Return the (X, Y) coordinate for the center point of the cell that contains the specified text.  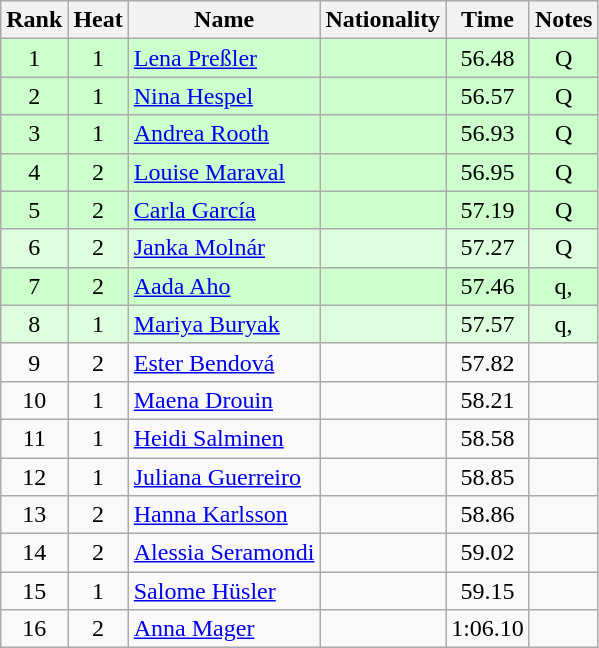
8 (34, 324)
Louise Maraval (224, 172)
4 (34, 172)
5 (34, 210)
Mariya Buryak (224, 324)
9 (34, 362)
Heat (98, 20)
Time (488, 20)
58.86 (488, 515)
Alessia Seramondi (224, 553)
3 (34, 134)
Heidi Salminen (224, 438)
56.93 (488, 134)
Janka Molnár (224, 248)
Hanna Karlsson (224, 515)
Rank (34, 20)
57.57 (488, 324)
12 (34, 477)
7 (34, 286)
6 (34, 248)
13 (34, 515)
Ester Bendová (224, 362)
Lena Preßler (224, 58)
Nationality (383, 20)
Juliana Guerreiro (224, 477)
58.85 (488, 477)
Carla García (224, 210)
14 (34, 553)
Anna Mager (224, 629)
Name (224, 20)
Maena Drouin (224, 400)
16 (34, 629)
57.46 (488, 286)
10 (34, 400)
Andrea Rooth (224, 134)
Salome Hüsler (224, 591)
1:06.10 (488, 629)
Nina Hespel (224, 96)
56.95 (488, 172)
59.15 (488, 591)
57.27 (488, 248)
56.57 (488, 96)
59.02 (488, 553)
11 (34, 438)
Aada Aho (224, 286)
Notes (563, 20)
57.82 (488, 362)
58.58 (488, 438)
56.48 (488, 58)
15 (34, 591)
58.21 (488, 400)
57.19 (488, 210)
